Scan for the cell matching the given text and deliver its [x, y] coordinate at center. 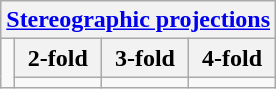
3-fold [144, 58]
2-fold [58, 58]
4-fold [232, 58]
Stereographic projections [138, 20]
